Detect which cell encompasses the target text, then output its [X, Y] center coordinate. 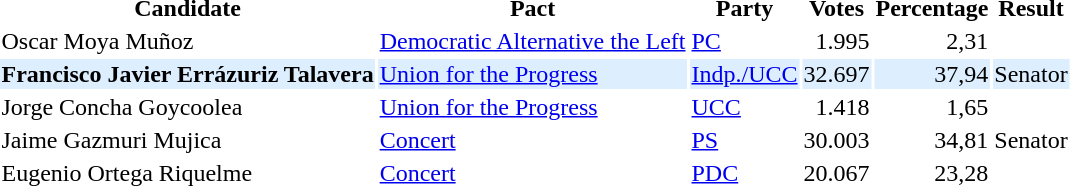
32.697 [836, 74]
Democratic Alternative the Left [532, 41]
Jorge Concha Goycoolea [188, 107]
Francisco Javier Errázuriz Talavera [188, 74]
34,81 [932, 140]
Concert [532, 140]
1.418 [836, 107]
Indp./UCC [744, 74]
Oscar Moya Muñoz [188, 41]
2,31 [932, 41]
Jaime Gazmuri Mujica [188, 140]
UCC [744, 107]
1,65 [932, 107]
PC [744, 41]
37,94 [932, 74]
30.003 [836, 140]
1.995 [836, 41]
PS [744, 140]
